Extract the [x, y] coordinate from the center of the cell holding the provided text.  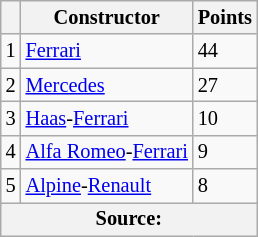
2 [11, 85]
Points [225, 17]
27 [225, 85]
9 [225, 152]
3 [11, 118]
1 [11, 51]
Alpine-Renault [107, 186]
10 [225, 118]
Alfa Romeo-Ferrari [107, 152]
4 [11, 152]
44 [225, 51]
Mercedes [107, 85]
5 [11, 186]
Haas-Ferrari [107, 118]
Ferrari [107, 51]
8 [225, 186]
Source: [129, 219]
Constructor [107, 17]
